Identify which cell holds the provided text, then report its (X, Y) central coordinate. 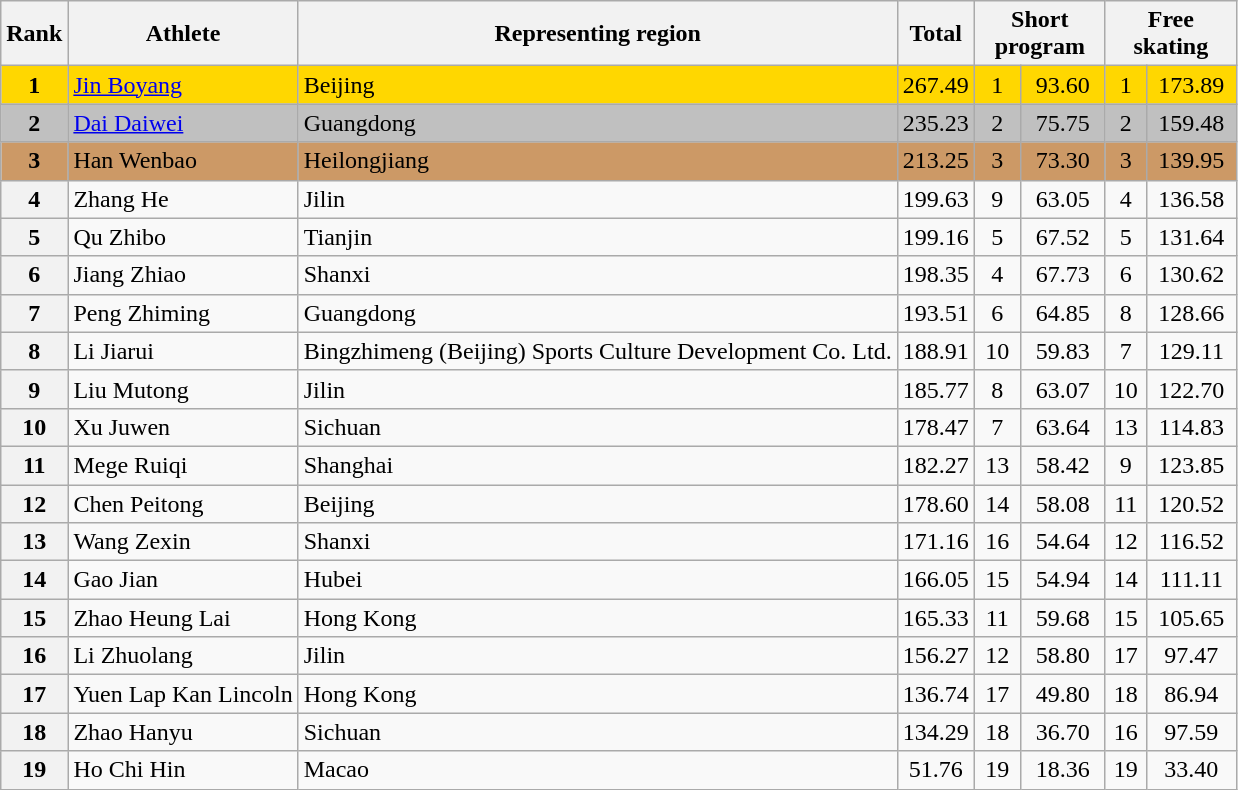
111.11 (1191, 580)
123.85 (1191, 465)
105.65 (1191, 618)
Han Wenbao (183, 161)
Xu Juwen (183, 427)
171.16 (936, 542)
Jiang Zhiao (183, 275)
Shanghai (598, 465)
199.63 (936, 199)
Dai Daiwei (183, 123)
Heilongjiang (598, 161)
Ho Chi Hin (183, 770)
Zhang He (183, 199)
54.94 (1062, 580)
Qu Zhibo (183, 237)
131.64 (1191, 237)
Representing region (598, 34)
235.23 (936, 123)
Jin Boyang (183, 85)
73.30 (1062, 161)
114.83 (1191, 427)
86.94 (1191, 694)
63.64 (1062, 427)
67.52 (1062, 237)
Gao Jian (183, 580)
Athlete (183, 34)
267.49 (936, 85)
63.07 (1062, 389)
178.60 (936, 503)
128.66 (1191, 313)
58.80 (1062, 656)
Total (936, 34)
18.36 (1062, 770)
Li Zhuolang (183, 656)
136.58 (1191, 199)
165.33 (936, 618)
156.27 (936, 656)
173.89 (1191, 85)
59.68 (1062, 618)
Tianjin (598, 237)
129.11 (1191, 351)
Zhao Hanyu (183, 732)
116.52 (1191, 542)
159.48 (1191, 123)
93.60 (1062, 85)
75.75 (1062, 123)
Wang Zexin (183, 542)
136.74 (936, 694)
36.70 (1062, 732)
67.73 (1062, 275)
Free skating (1170, 34)
51.76 (936, 770)
199.16 (936, 237)
Bingzhimeng (Beijing) Sports Culture Development Co. Ltd. (598, 351)
Mege Ruiqi (183, 465)
Hubei (598, 580)
54.64 (1062, 542)
Liu Mutong (183, 389)
213.25 (936, 161)
193.51 (936, 313)
49.80 (1062, 694)
Peng Zhiming (183, 313)
166.05 (936, 580)
59.83 (1062, 351)
122.70 (1191, 389)
182.27 (936, 465)
130.62 (1191, 275)
Short program (1040, 34)
120.52 (1191, 503)
Yuen Lap Kan Lincoln (183, 694)
198.35 (936, 275)
Zhao Heung Lai (183, 618)
97.59 (1191, 732)
97.47 (1191, 656)
134.29 (936, 732)
64.85 (1062, 313)
Chen Peitong (183, 503)
139.95 (1191, 161)
58.08 (1062, 503)
185.77 (936, 389)
58.42 (1062, 465)
33.40 (1191, 770)
178.47 (936, 427)
63.05 (1062, 199)
Macao (598, 770)
Li Jiarui (183, 351)
188.91 (936, 351)
Rank (34, 34)
